Identify which cell holds the provided text, then report its (x, y) central coordinate. 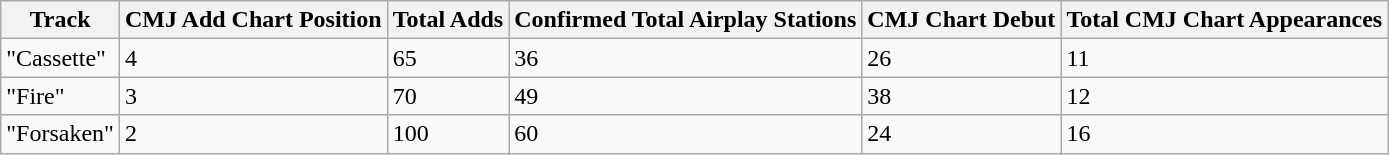
Track (60, 20)
36 (686, 58)
CMJ Add Chart Position (253, 20)
100 (448, 134)
12 (1224, 96)
24 (962, 134)
2 (253, 134)
"Cassette" (60, 58)
Total CMJ Chart Appearances (1224, 20)
CMJ Chart Debut (962, 20)
49 (686, 96)
26 (962, 58)
11 (1224, 58)
Total Adds (448, 20)
3 (253, 96)
16 (1224, 134)
38 (962, 96)
Confirmed Total Airplay Stations (686, 20)
"Fire" (60, 96)
60 (686, 134)
65 (448, 58)
4 (253, 58)
70 (448, 96)
"Forsaken" (60, 134)
